Search for the cell housing the specified text and yield its [x, y] center coordinate. 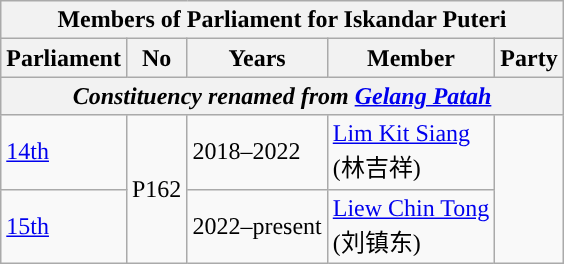
Parliament [64, 58]
2022–present [257, 226]
Years [257, 58]
Liew Chin Tong (刘镇东) [411, 226]
14th [64, 152]
2018–2022 [257, 152]
P162 [156, 189]
Member [411, 58]
Lim Kit Siang (林吉祥) [411, 152]
Members of Parliament for Iskandar Puteri [282, 20]
Constituency renamed from Gelang Patah [282, 96]
15th [64, 226]
No [156, 58]
Party [529, 58]
